Scan for the cell matching the given text and deliver its [x, y] coordinate at center. 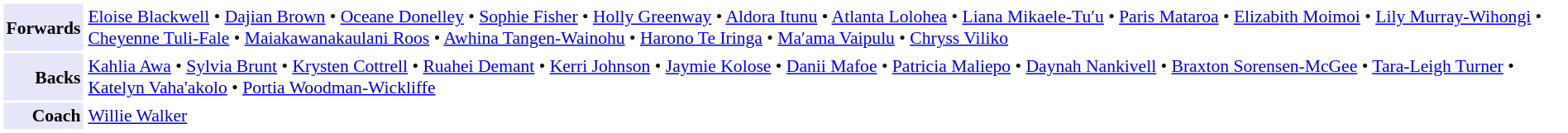
Forwards [43, 26]
Backs [43, 76]
Willie Walker [825, 116]
Coach [43, 116]
